Output the (x, y) coordinate of the center of the cell containing the given text.  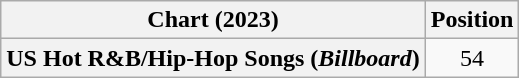
Chart (2023) (213, 20)
Position (472, 20)
US Hot R&B/Hip-Hop Songs (Billboard) (213, 58)
54 (472, 58)
